Provide the [x, y] coordinate of the cell's center where the given text is located.  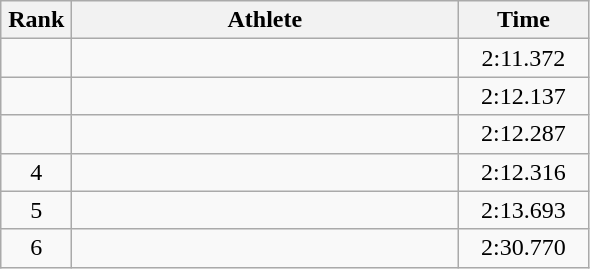
Time [524, 20]
2:13.693 [524, 210]
Athlete [265, 20]
2:12.316 [524, 172]
Rank [36, 20]
2:11.372 [524, 58]
2:12.137 [524, 96]
6 [36, 248]
4 [36, 172]
2:30.770 [524, 248]
2:12.287 [524, 134]
5 [36, 210]
